Scan for the cell matching the given text and deliver its (x, y) coordinate at center. 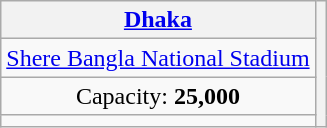
Capacity: 25,000 (158, 96)
Shere Bangla National Stadium (158, 58)
Dhaka (158, 20)
